Search for the cell housing the specified text and yield its [x, y] center coordinate. 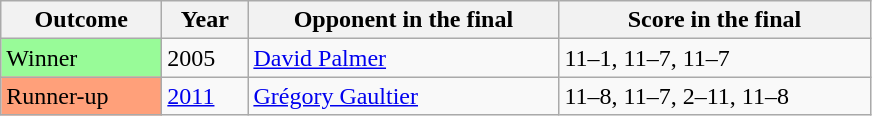
11–1, 11–7, 11–7 [714, 58]
Opponent in the final [404, 20]
2005 [205, 58]
Outcome [82, 20]
2011 [205, 96]
Grégory Gaultier [404, 96]
Runner-up [82, 96]
Year [205, 20]
Score in the final [714, 20]
David Palmer [404, 58]
Winner [82, 58]
11–8, 11–7, 2–11, 11–8 [714, 96]
